Output the [X, Y] coordinate of the center of the cell containing the given text.  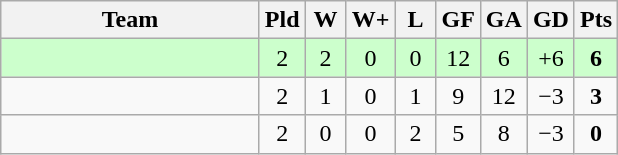
L [416, 20]
W+ [370, 20]
8 [504, 134]
9 [458, 96]
Pld [282, 20]
Pts [596, 20]
GF [458, 20]
W [326, 20]
3 [596, 96]
+6 [550, 58]
GD [550, 20]
Team [130, 20]
GA [504, 20]
5 [458, 134]
